Output the (X, Y) coordinate of the center of the cell containing the given text.  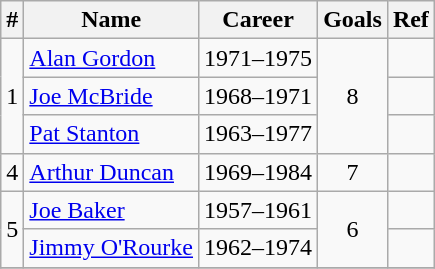
Joe Baker (112, 210)
1 (12, 96)
1971–1975 (258, 58)
Joe McBride (112, 96)
Career (258, 20)
# (12, 20)
4 (12, 172)
1963–1977 (258, 134)
7 (353, 172)
Jimmy O'Rourke (112, 248)
6 (353, 229)
8 (353, 96)
1962–1974 (258, 248)
Alan Gordon (112, 58)
Goals (353, 20)
Pat Stanton (112, 134)
1957–1961 (258, 210)
5 (12, 229)
Ref (410, 20)
1969–1984 (258, 172)
1968–1971 (258, 96)
Name (112, 20)
Arthur Duncan (112, 172)
